Provide the [X, Y] coordinate of the cell's center where the given text is located.  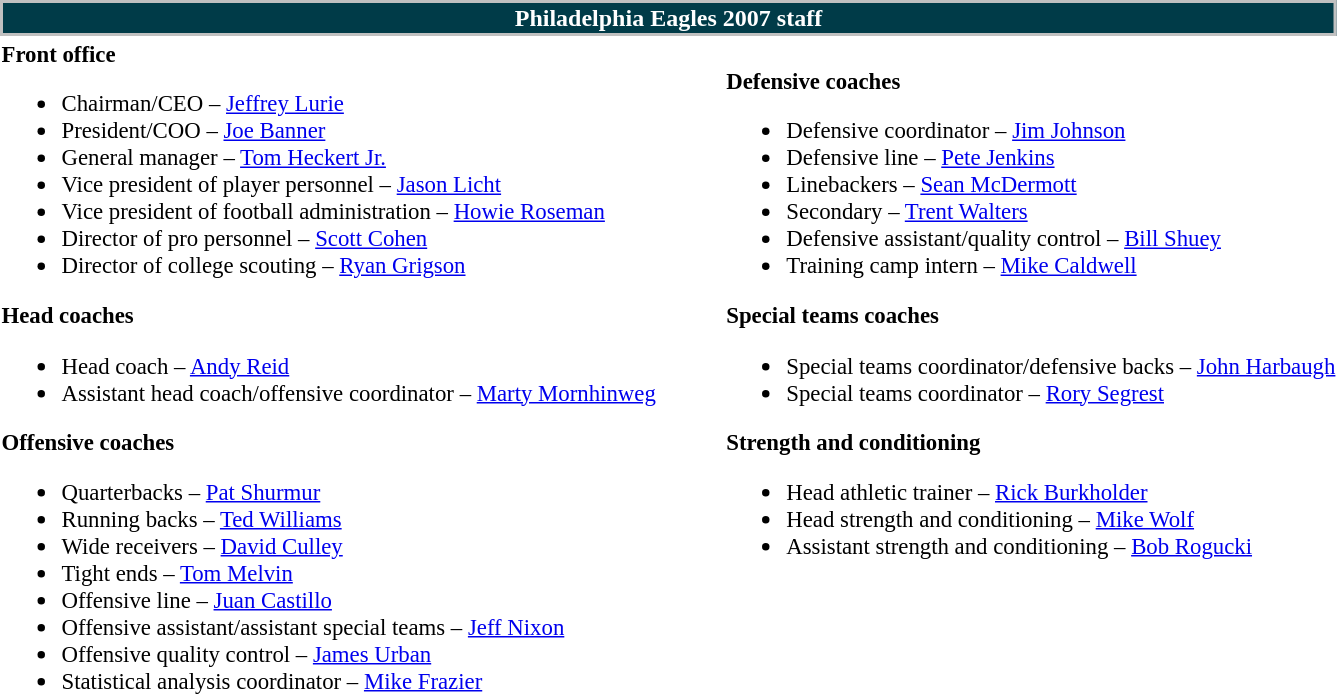
Philadelphia Eagles 2007 staff [668, 18]
